Output the (X, Y) coordinate of the center of the cell containing the given text.  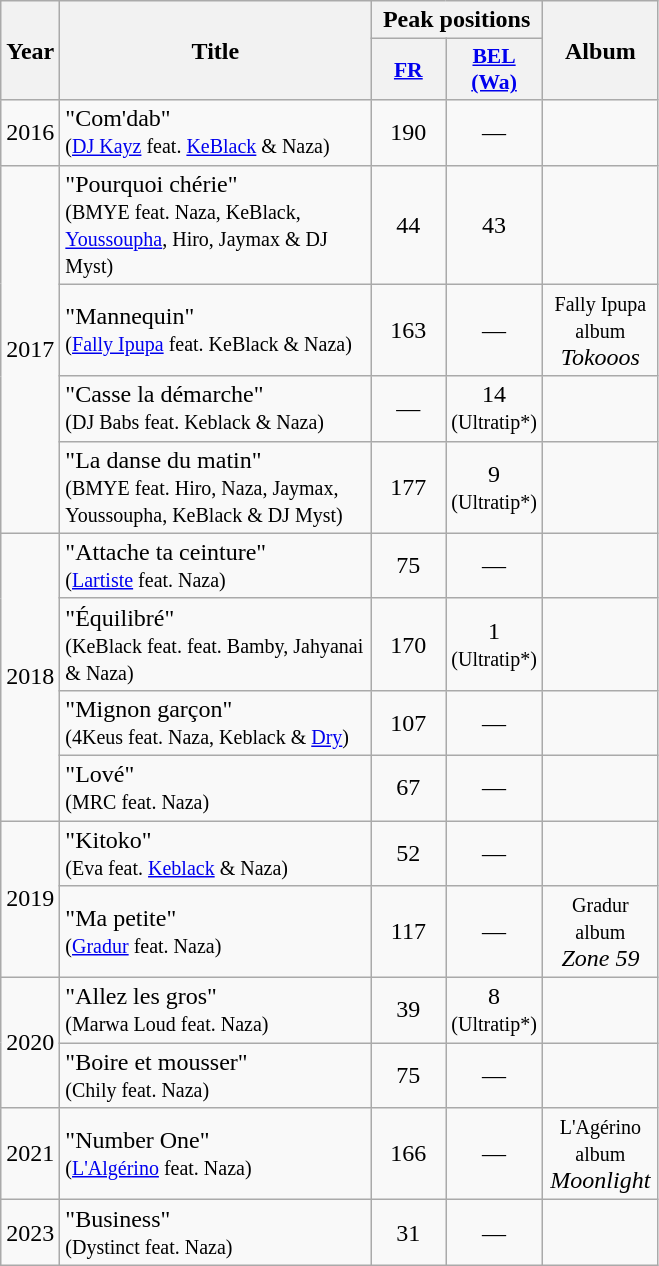
44 (408, 224)
190 (408, 132)
Title (216, 50)
"Casse la démarche" (DJ Babs feat. Keblack & Naza) (216, 408)
"Mignon garçon" (4Keus feat. Naza, Keblack & Dry) (216, 722)
2018 (30, 676)
"Number One" (L'Algérino feat. Naza) (216, 1154)
31 (408, 1232)
Gradur albumZone 59 (600, 932)
"Allez les gros" (Marwa Loud feat. Naza) (216, 1010)
"Mannequin" (Fally Ipupa feat. KeBlack & Naza) (216, 330)
1(Ultratip*) (494, 644)
"Boire et mousser" (Chily feat. Naza) (216, 1076)
39 (408, 1010)
Fally Ipupa albumTokooos (600, 330)
"Business" (Dystinct feat. Naza) (216, 1232)
"Lové" (MRC feat. Naza) (216, 788)
2017 (30, 349)
177 (408, 487)
163 (408, 330)
67 (408, 788)
2023 (30, 1232)
FR (408, 70)
8(Ultratip*) (494, 1010)
2020 (30, 1043)
Peak positions (456, 20)
2019 (30, 898)
"Kitoko" (Eva feat. Keblack & Naza) (216, 852)
BEL(Wa) (494, 70)
"Attache ta ceinture" (Lartiste feat. Naza) (216, 566)
170 (408, 644)
Year (30, 50)
"Ma petite" (Gradur feat. Naza) (216, 932)
43 (494, 224)
Album (600, 50)
"Pourquoi chérie" (BMYE feat. Naza, KeBlack, Youssoupha, Hiro, Jaymax & DJ Myst) (216, 224)
166 (408, 1154)
"La danse du matin" (BMYE feat. Hiro, Naza, Jaymax, Youssoupha, KeBlack & DJ Myst) (216, 487)
14(Ultratip*) (494, 408)
"Équilibré" (KeBlack feat. feat. Bamby, Jahyanai & Naza) (216, 644)
"Com'dab" (DJ Kayz feat. KeBlack & Naza) (216, 132)
52 (408, 852)
2016 (30, 132)
9(Ultratip*) (494, 487)
2021 (30, 1154)
107 (408, 722)
117 (408, 932)
L'Agérino album Moonlight (600, 1154)
